Search for the cell housing the specified text and yield its [X, Y] center coordinate. 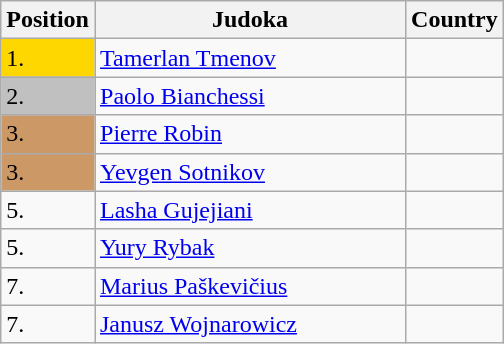
Paolo Bianchessi [250, 96]
1. [48, 58]
Yevgen Sotnikov [250, 172]
2. [48, 96]
Judoka [250, 20]
Tamerlan Tmenov [250, 58]
Lasha Gujejiani [250, 210]
Country [455, 20]
Yury Rybak [250, 248]
Marius Paškevičius [250, 286]
Position [48, 20]
Janusz Wojnarowicz [250, 324]
Pierre Robin [250, 134]
